Capture the cell that displays the provided text and extract its (x, y) central coordinate. 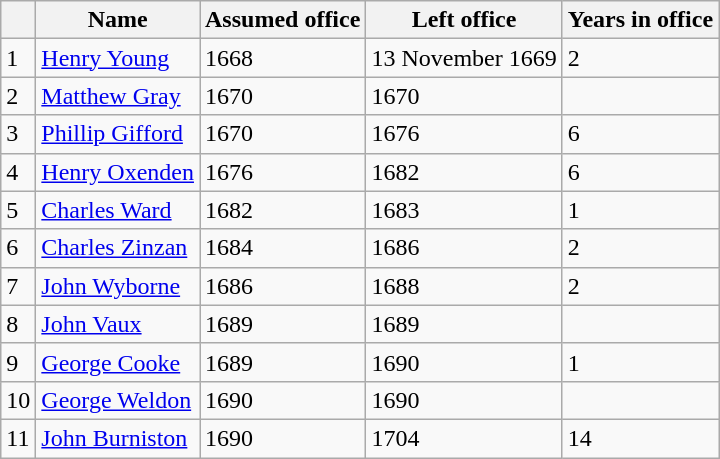
Matthew Gray (118, 96)
John Burniston (118, 438)
John Vaux (118, 324)
1684 (283, 248)
Henry Young (118, 58)
11 (18, 438)
George Weldon (118, 400)
Henry Oxenden (118, 172)
Charles Zinzan (118, 248)
7 (18, 286)
1668 (283, 58)
5 (18, 210)
4 (18, 172)
Phillip Gifford (118, 134)
Charles Ward (118, 210)
George Cooke (118, 362)
13 November 1669 (464, 58)
9 (18, 362)
Assumed office (283, 20)
14 (640, 438)
3 (18, 134)
10 (18, 400)
John Wyborne (118, 286)
Name (118, 20)
1704 (464, 438)
1688 (464, 286)
8 (18, 324)
Left office (464, 20)
Years in office (640, 20)
1683 (464, 210)
